Determine the [X, Y] coordinate at the center of the cell enclosing the given text.  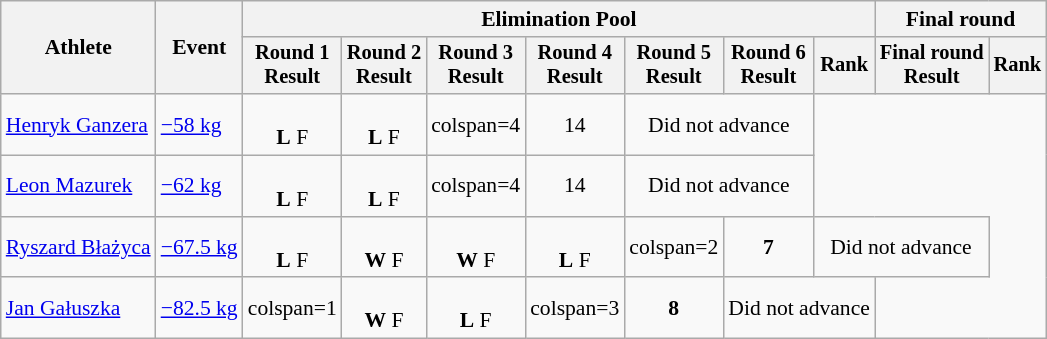
Round 3Result [476, 66]
8 [674, 308]
7 [768, 248]
colspan=3 [574, 308]
colspan=1 [292, 308]
Elimination Pool [559, 19]
Round 2Result [384, 66]
Round 6Result [768, 66]
Final roundResult [932, 66]
−58 kg [200, 124]
Ryszard Błażyca [78, 248]
Round 5Result [674, 66]
Round 1Result [292, 66]
Round 4Result [574, 66]
Athlete [78, 48]
Jan Gałuszka [78, 308]
colspan=2 [674, 248]
−67.5 kg [200, 248]
Leon Mazurek [78, 186]
Henryk Ganzera [78, 124]
−62 kg [200, 186]
Final round [960, 19]
Event [200, 48]
−82.5 kg [200, 308]
